Identify which cell holds the provided text, then report its [x, y] central coordinate. 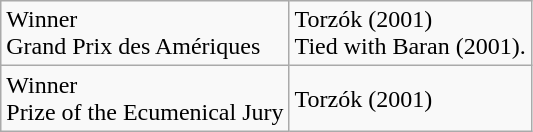
Torzók (2001)Tied with Baran (2001). [410, 34]
WinnerGrand Prix des Amériques [145, 34]
WinnerPrize of the Ecumenical Jury [145, 98]
Torzók (2001) [410, 98]
